Locate the cell with the specified text and output its [X, Y] center coordinate. 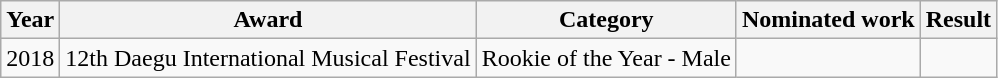
Nominated work [828, 20]
Year [30, 20]
Award [268, 20]
12th Daegu International Musical Festival [268, 58]
Rookie of the Year - Male [606, 58]
2018 [30, 58]
Result [958, 20]
Category [606, 20]
